Detect which cell encompasses the target text, then output its [X, Y] center coordinate. 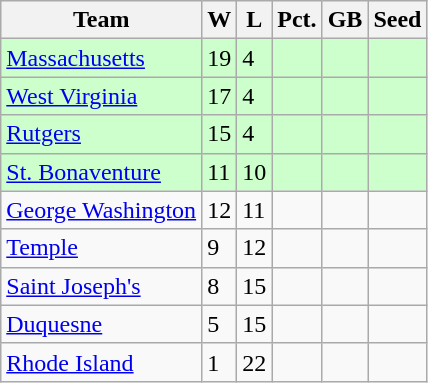
Rhode Island [102, 362]
Duquesne [102, 324]
GB [345, 20]
Temple [102, 248]
19 [220, 58]
West Virginia [102, 96]
St. Bonaventure [102, 172]
Massachusetts [102, 58]
Seed [398, 20]
1 [220, 362]
9 [220, 248]
17 [220, 96]
W [220, 20]
8 [220, 286]
Saint Joseph's [102, 286]
5 [220, 324]
10 [254, 172]
Team [102, 20]
Rutgers [102, 134]
Pct. [297, 20]
22 [254, 362]
L [254, 20]
George Washington [102, 210]
